Find where the given text appears and provide that cell's center as [X, Y] coordinate. 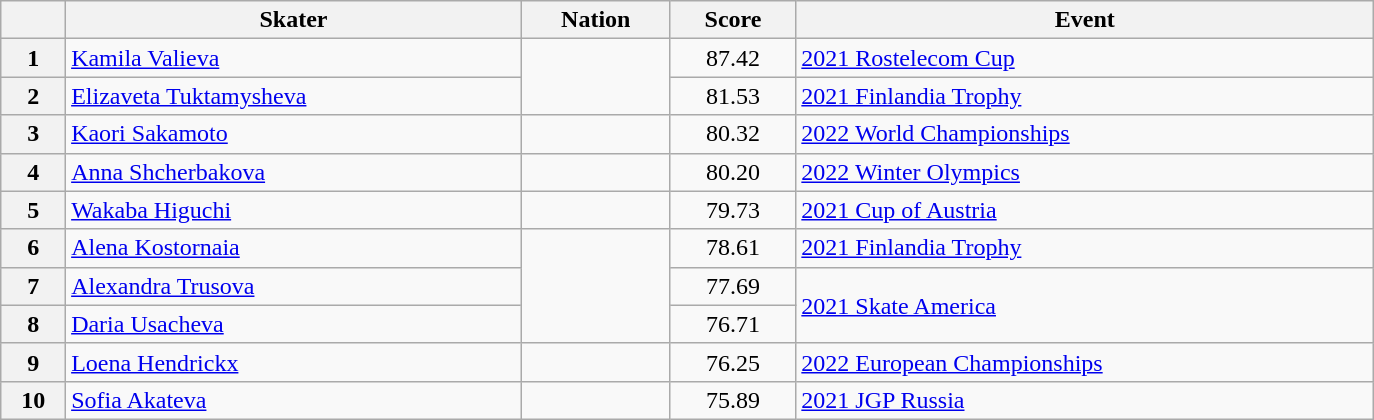
2021 Skate America [1085, 305]
87.42 [733, 58]
Nation [596, 20]
9 [34, 362]
Sofia Akateva [294, 400]
3 [34, 134]
Skater [294, 20]
Anna Shcherbakova [294, 172]
8 [34, 324]
2021 Rostelecom Cup [1085, 58]
Alena Kostornaia [294, 248]
Wakaba Higuchi [294, 210]
80.32 [733, 134]
80.20 [733, 172]
Event [1085, 20]
2021 JGP Russia [1085, 400]
77.69 [733, 286]
6 [34, 248]
Score [733, 20]
5 [34, 210]
Alexandra Trusova [294, 286]
76.71 [733, 324]
Elizaveta Tuktamysheva [294, 96]
2022 Winter Olympics [1085, 172]
4 [34, 172]
Daria Usacheva [294, 324]
79.73 [733, 210]
Kamila Valieva [294, 58]
75.89 [733, 400]
1 [34, 58]
76.25 [733, 362]
10 [34, 400]
Loena Hendrickx [294, 362]
2022 European Championships [1085, 362]
2 [34, 96]
2022 World Championships [1085, 134]
2021 Cup of Austria [1085, 210]
78.61 [733, 248]
Kaori Sakamoto [294, 134]
7 [34, 286]
81.53 [733, 96]
